Extract the (X, Y) coordinate from the center of the cell holding the provided text.  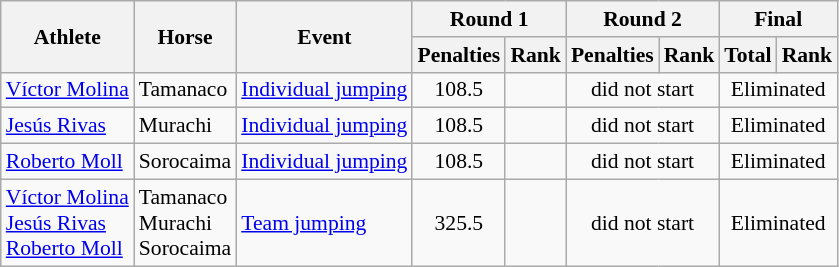
Víctor MolinaJesús RivasRoberto Moll (68, 222)
Roberto Moll (68, 162)
Round 1 (488, 19)
Round 2 (642, 19)
Sorocaima (185, 162)
Horse (185, 36)
Víctor Molina (68, 90)
Total (748, 55)
Murachi (185, 126)
Jesús Rivas (68, 126)
TamanacoMurachiSorocaima (185, 222)
325.5 (458, 222)
Tamanaco (185, 90)
Athlete (68, 36)
Team jumping (324, 222)
Event (324, 36)
Final (778, 19)
